Extract the (x, y) coordinate from the center of the cell holding the provided text.  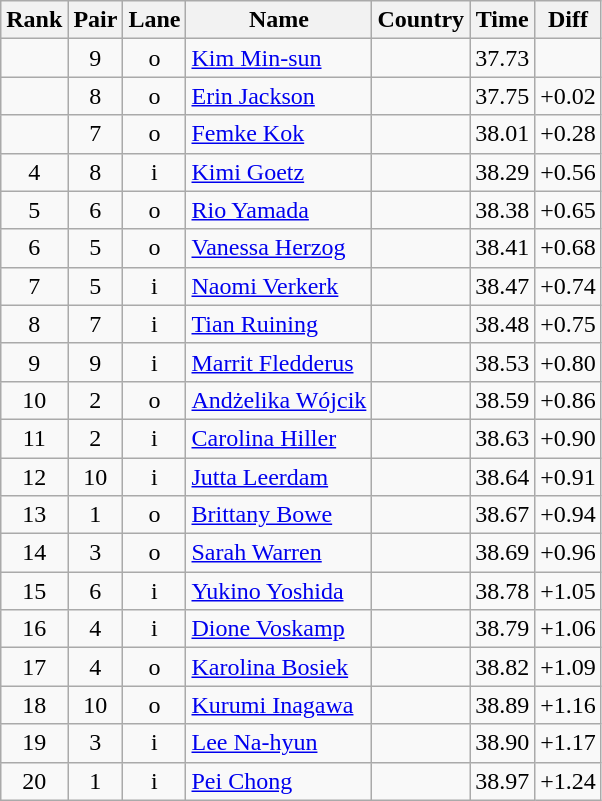
12 (34, 477)
Lee Na-hyun (279, 743)
Yukino Yoshida (279, 591)
Naomi Verkerk (279, 286)
+0.80 (568, 362)
38.41 (502, 248)
Pei Chong (279, 781)
Name (279, 20)
+0.90 (568, 438)
Andżelika Wójcik (279, 400)
13 (34, 515)
Jutta Leerdam (279, 477)
Erin Jackson (279, 96)
38.48 (502, 324)
38.79 (502, 629)
+0.91 (568, 477)
+1.05 (568, 591)
Kimi Goetz (279, 172)
38.67 (502, 515)
Kurumi Inagawa (279, 705)
Kim Min-sun (279, 58)
+1.16 (568, 705)
+0.75 (568, 324)
38.38 (502, 210)
+0.68 (568, 248)
38.01 (502, 134)
Brittany Bowe (279, 515)
15 (34, 591)
+0.96 (568, 553)
38.63 (502, 438)
38.69 (502, 553)
Rio Yamada (279, 210)
18 (34, 705)
Lane (154, 20)
38.97 (502, 781)
+1.09 (568, 667)
+0.86 (568, 400)
38.78 (502, 591)
38.47 (502, 286)
38.90 (502, 743)
38.64 (502, 477)
Time (502, 20)
37.75 (502, 96)
17 (34, 667)
Carolina Hiller (279, 438)
+0.02 (568, 96)
+0.28 (568, 134)
11 (34, 438)
Sarah Warren (279, 553)
Rank (34, 20)
Karolina Bosiek (279, 667)
14 (34, 553)
38.53 (502, 362)
38.29 (502, 172)
38.89 (502, 705)
+1.24 (568, 781)
+0.74 (568, 286)
Femke Kok (279, 134)
20 (34, 781)
37.73 (502, 58)
+0.65 (568, 210)
Marrit Fledderus (279, 362)
+0.94 (568, 515)
+1.17 (568, 743)
38.82 (502, 667)
19 (34, 743)
16 (34, 629)
Diff (568, 20)
38.59 (502, 400)
Vanessa Herzog (279, 248)
+0.56 (568, 172)
Pair (96, 20)
Tian Ruining (279, 324)
Dione Voskamp (279, 629)
Country (421, 20)
+1.06 (568, 629)
